For the text-containing cell, return its midpoint in [X, Y] coordinate format. 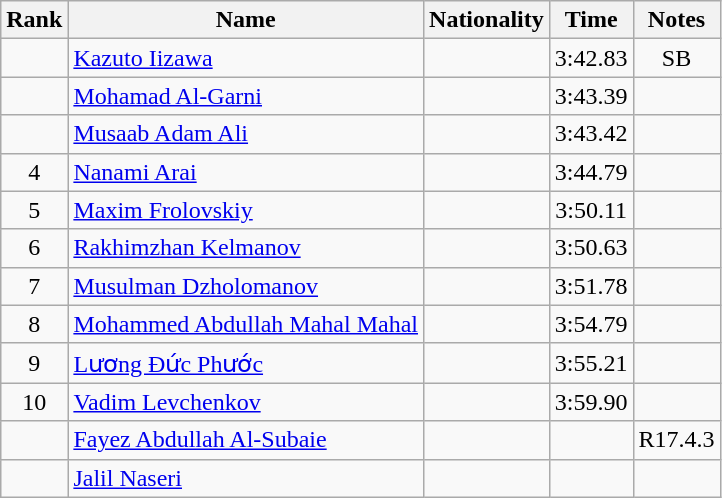
3:42.83 [591, 58]
Maxim Frolovskiy [246, 210]
Mohamad Al-Garni [246, 96]
3:59.90 [591, 402]
Lương Đức Phước [246, 363]
Fayez Abdullah Al-Subaie [246, 440]
10 [34, 402]
3:50.11 [591, 210]
3:51.78 [591, 286]
Time [591, 20]
Kazuto Iizawa [246, 58]
Vadim Levchenkov [246, 402]
Jalil Naseri [246, 478]
Nanami Arai [246, 172]
Nationality [487, 20]
3:44.79 [591, 172]
R17.4.3 [676, 440]
3:50.63 [591, 248]
Musulman Dzholomanov [246, 286]
Mohammed Abdullah Mahal Mahal [246, 324]
SB [676, 58]
3:55.21 [591, 363]
7 [34, 286]
Notes [676, 20]
Name [246, 20]
3:43.39 [591, 96]
3:54.79 [591, 324]
5 [34, 210]
9 [34, 363]
6 [34, 248]
8 [34, 324]
3:43.42 [591, 134]
Rank [34, 20]
Musaab Adam Ali [246, 134]
Rakhimzhan Kelmanov [246, 248]
4 [34, 172]
